From the cell containing the given text, extract its center point as (x, y) coordinate. 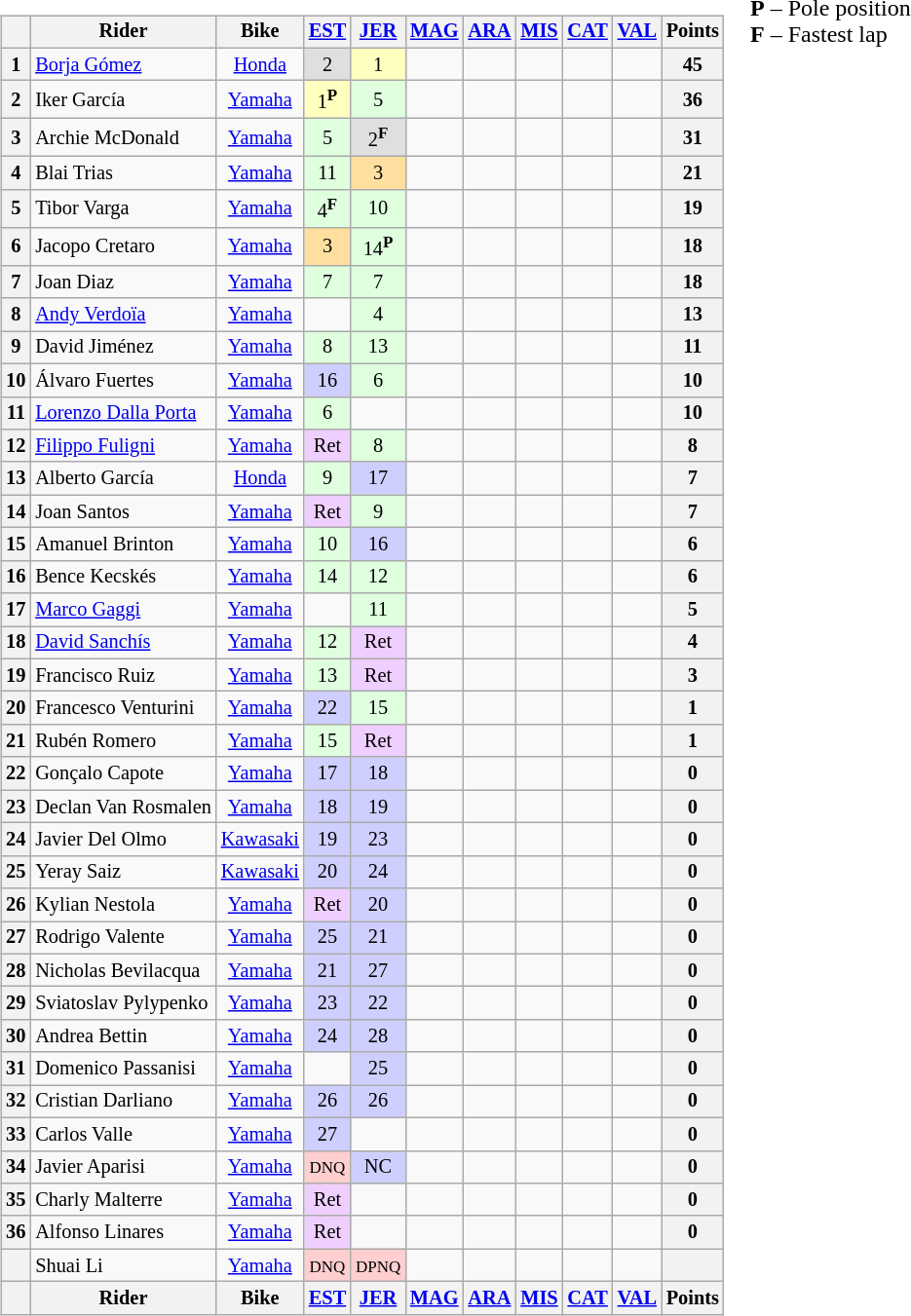
Bence Kecskés (123, 577)
Tibor Varga (123, 208)
Jacopo Cretaro (123, 245)
Gonçalo Capote (123, 773)
Amanuel Brinton (123, 545)
4F (327, 208)
30 (16, 1036)
2F (378, 138)
Archie McDonald (123, 138)
David Jiménez (123, 348)
Francisco Ruiz (123, 675)
David Sanchís (123, 643)
Borja Gómez (123, 64)
29 (16, 1003)
DPNQ (378, 1265)
Filippo Fuligni (123, 446)
32 (16, 1102)
Cristian Darliano (123, 1102)
Sviatoslav Pylypenko (123, 1003)
35 (16, 1200)
Kylian Nestola (123, 905)
Shuai Li (123, 1265)
Lorenzo Dalla Porta (123, 413)
Javier Aparisi (123, 1167)
33 (16, 1134)
34 (16, 1167)
Andy Verdoïa (123, 315)
14P (378, 245)
Alfonso Linares (123, 1232)
Blai Trias (123, 173)
Alberto García (123, 478)
Joan Diaz (123, 282)
Andrea Bettin (123, 1036)
Carlos Valle (123, 1134)
Joan Santos (123, 511)
Declan Van Rosmalen (123, 807)
Rodrigo Valente (123, 938)
1P (327, 99)
Álvaro Fuertes (123, 380)
Yeray Saiz (123, 872)
NC (378, 1167)
Nicholas Bevilacqua (123, 970)
45 (693, 64)
Iker García (123, 99)
Marco Gaggi (123, 610)
Javier Del Olmo (123, 840)
Francesco Venturini (123, 708)
Charly Malterre (123, 1200)
Domenico Passanisi (123, 1069)
Rubén Romero (123, 741)
